Extract the (x, y) coordinate from the center of the cell holding the provided text.  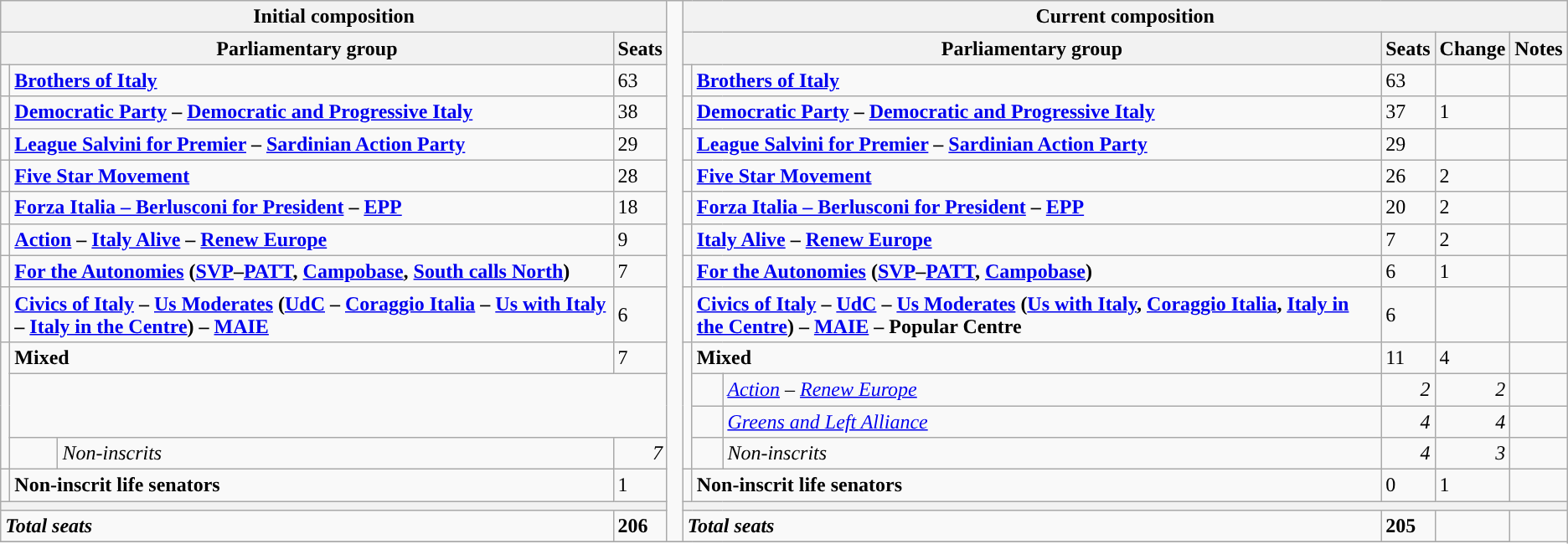
206 (640, 526)
For the Autonomies (SVP–PATT, Campobase) (1036, 271)
205 (1408, 526)
Civics of Italy – UdC – Us Moderates (Us with Italy, Coraggio Italia, Italy in the Centre) – MAIE – Popular Centre (1036, 315)
11 (1408, 357)
Notes (1539, 49)
Current composition (1125, 17)
3 (1473, 454)
Action – Renew Europe (1052, 389)
9 (640, 239)
Civics of Italy – Us Moderates (UdC – Coraggio Italia – Us with Italy – Italy in the Centre) – MAIE (312, 315)
37 (1408, 112)
26 (1408, 176)
18 (640, 208)
0 (1408, 485)
Initial composition (334, 17)
Action – Italy Alive – Renew Europe (312, 239)
For the Autonomies (SVP–PATT, Campobase, South calls North) (312, 271)
28 (640, 176)
Greens and Left Alliance (1052, 421)
Change (1473, 49)
38 (640, 112)
Italy Alive – Renew Europe (1036, 239)
20 (1408, 208)
